Return [x, y] of the center of cell containing provided text 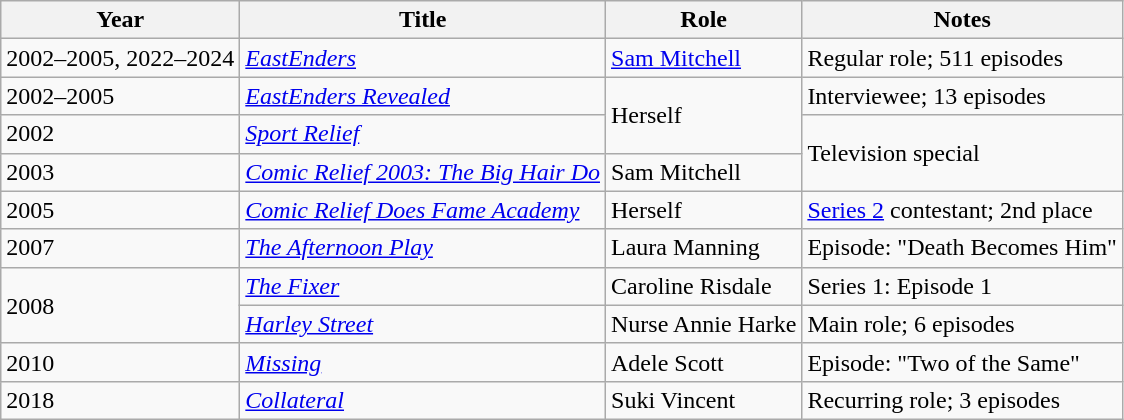
2002–2005 [120, 96]
Year [120, 20]
Harley Street [423, 324]
Episode: "Death Becomes Him" [962, 248]
Television special [962, 153]
2010 [120, 362]
Role [704, 20]
Notes [962, 20]
Recurring role; 3 episodes [962, 400]
2005 [120, 210]
Regular role; 511 episodes [962, 58]
EastEnders Revealed [423, 96]
Title [423, 20]
2007 [120, 248]
EastEnders [423, 58]
Episode: "Two of the Same" [962, 362]
2018 [120, 400]
Series 2 contestant; 2nd place [962, 210]
Collateral [423, 400]
Series 1: Episode 1 [962, 286]
Caroline Risdale [704, 286]
Missing [423, 362]
2002–2005, 2022–2024 [120, 58]
Suki Vincent [704, 400]
Laura Manning [704, 248]
Interviewee; 13 episodes [962, 96]
Sport Relief [423, 134]
2002 [120, 134]
The Afternoon Play [423, 248]
2003 [120, 172]
Nurse Annie Harke [704, 324]
Adele Scott [704, 362]
Comic Relief Does Fame Academy [423, 210]
Main role; 6 episodes [962, 324]
The Fixer [423, 286]
2008 [120, 305]
Comic Relief 2003: The Big Hair Do [423, 172]
